For the text-containing cell, return its midpoint in (x, y) coordinate format. 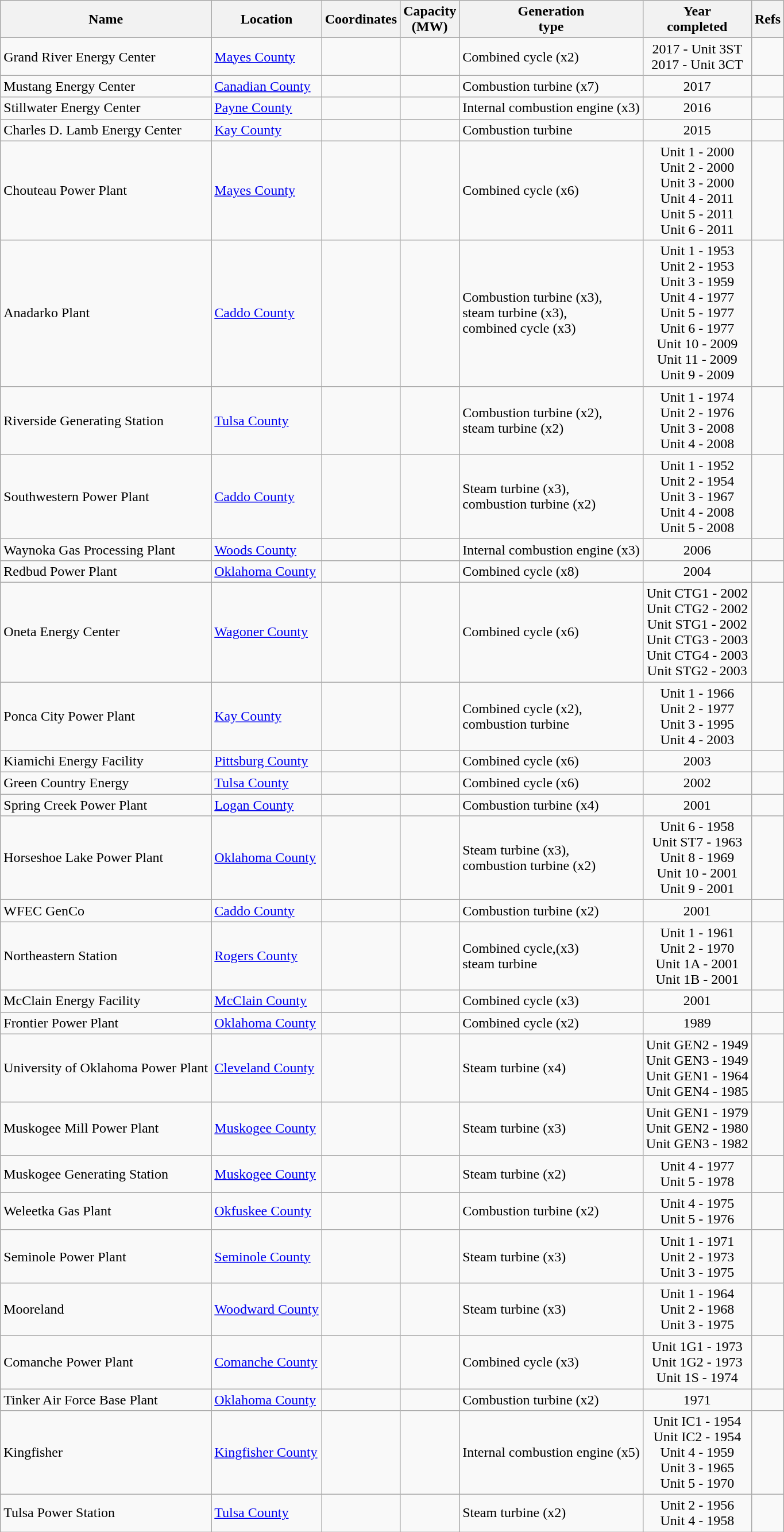
Unit 1 - 1966Unit 2 - 1977Unit 3 - 1995Unit 4 - 2003 (697, 716)
University of Oklahoma Power Plant (106, 1068)
Generationtype (551, 20)
Mustang Energy Center (106, 86)
Riverside Generating Station (106, 421)
Unit 1 - 1971Unit 2 - 1973Unit 3 - 1975 (697, 1256)
Name (106, 20)
Frontier Power Plant (106, 1023)
Pittsburg County (267, 761)
Unit 1 - 1964Unit 2 - 1968Unit 3 - 1975 (697, 1309)
Combustion turbine (x7) (551, 86)
Combustion turbine (551, 130)
Combined cycle (x8) (551, 571)
Seminole County (267, 1256)
Unit 2 - 1956Unit 4 - 1958 (697, 1514)
Unit 4 - 1977Unit 5 - 1978 (697, 1173)
Internal combustion engine (x5) (551, 1453)
Oneta Energy Center (106, 632)
Tulsa Power Station (106, 1514)
Anadarko Plant (106, 313)
2017 - Unit 3ST 2017 - Unit 3CT (697, 56)
McClain County (267, 1001)
Combustion turbine (x4) (551, 805)
Spring Creek Power Plant (106, 805)
Mooreland (106, 1309)
Unit GEN1 - 1979Unit GEN2 - 1980Unit GEN3 - 1982 (697, 1129)
Unit 1G1 - 1973Unit 1G2 - 1973Unit 1S - 1974 (697, 1362)
Grand River Energy Center (106, 56)
Cleveland County (267, 1068)
Combustion turbine (x2), steam turbine (x2) (551, 421)
Steam turbine (x4) (551, 1068)
Unit IC1 - 1954Unit IC2 - 1954Unit 4 - 1959Unit 3 - 1965Unit 5 - 1970 (697, 1453)
Okfuskee County (267, 1211)
2004 (697, 571)
Unit 6 - 1958Unit ST7 - 1963Unit 8 - 1969Unit 10 - 2001Unit 9 - 2001 (697, 858)
Stillwater Energy Center (106, 108)
2006 (697, 549)
1971 (697, 1399)
WFEC GenCo (106, 911)
Green Country Energy (106, 783)
1989 (697, 1023)
Combined cycle,(x3) steam turbine (551, 956)
Wagoner County (267, 632)
2015 (697, 130)
Rogers County (267, 956)
Combustion turbine (x3), steam turbine (x3), combined cycle (x3) (551, 313)
Logan County (267, 805)
Waynoka Gas Processing Plant (106, 549)
Southwestern Power Plant (106, 496)
Redbud Power Plant (106, 571)
Refs (767, 20)
Canadian County (267, 86)
Muskogee Generating Station (106, 1173)
2003 (697, 761)
Unit 1 - 1974Unit 2 - 1976Unit 3 - 2008Unit 4 - 2008 (697, 421)
Seminole Power Plant (106, 1256)
Kingfisher (106, 1453)
Woodward County (267, 1309)
Weleetka Gas Plant (106, 1211)
Payne County (267, 108)
Yearcompleted (697, 20)
Unit CTG1 - 2002Unit CTG2 - 2002Unit STG1 - 2002Unit CTG3 - 2003Unit CTG4 - 2003Unit STG2 - 2003 (697, 632)
Northeastern Station (106, 956)
Kingfisher County (267, 1453)
Unit 1 - 1952Unit 2 - 1954Unit 3 - 1967Unit 4 - 2008Unit 5 - 2008 (697, 496)
McClain Energy Facility (106, 1001)
Comanche Power Plant (106, 1362)
Coordinates (361, 20)
Unit 1 - 1953Unit 2 - 1953Unit 3 - 1959Unit 4 - 1977Unit 5 - 1977Unit 6 - 1977Unit 10 - 2009Unit 11 - 2009Unit 9 - 2009 (697, 313)
Unit 1 - 2000Unit 2 - 2000Unit 3 - 2000Unit 4 - 2011Unit 5 - 2011Unit 6 - 2011 (697, 191)
Unit 1 - 1961Unit 2 - 1970Unit 1A - 2001Unit 1B - 2001 (697, 956)
Charles D. Lamb Energy Center (106, 130)
Combined cycle (x2), combustion turbine (551, 716)
Chouteau Power Plant (106, 191)
Tinker Air Force Base Plant (106, 1399)
Muskogee Mill Power Plant (106, 1129)
Capacity(MW) (430, 20)
2002 (697, 783)
2017 (697, 86)
2016 (697, 108)
Location (267, 20)
Woods County (267, 549)
Unit GEN2 - 1949Unit GEN3 - 1949Unit GEN1 - 1964Unit GEN4 - 1985 (697, 1068)
Horseshoe Lake Power Plant (106, 858)
Ponca City Power Plant (106, 716)
Unit 4 - 1975Unit 5 - 1976 (697, 1211)
Comanche County (267, 1362)
Kiamichi Energy Facility (106, 761)
